Output the [X, Y] coordinate of the center of the cell containing the given text.  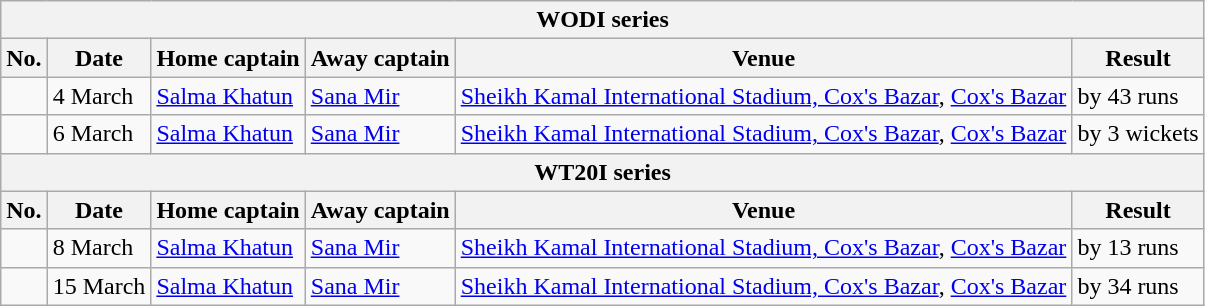
8 March [99, 248]
by 3 wickets [1138, 134]
WODI series [602, 20]
by 43 runs [1138, 96]
15 March [99, 286]
by 13 runs [1138, 248]
4 March [99, 96]
6 March [99, 134]
WT20I series [602, 172]
by 34 runs [1138, 286]
